From the cell containing the given text, extract its center point as (x, y) coordinate. 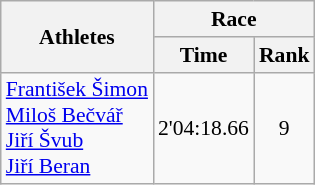
2'04:18.66 (204, 128)
Time (204, 55)
Rank (284, 55)
9 (284, 128)
Athletes (77, 36)
František ŠimonMiloš BečvářJiří ŠvubJiří Beran (77, 128)
Race (234, 19)
